Return the [x, y] coordinate for the center point of the cell that contains the specified text.  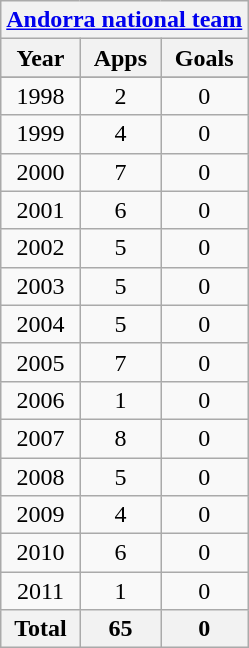
Andorra national team [124, 20]
2005 [40, 362]
2000 [40, 172]
2 [120, 96]
2001 [40, 210]
8 [120, 438]
2010 [40, 553]
2007 [40, 438]
2002 [40, 248]
2011 [40, 591]
2003 [40, 286]
Year [40, 58]
Goals [204, 58]
1998 [40, 96]
2008 [40, 477]
2009 [40, 515]
2006 [40, 400]
Total [40, 629]
65 [120, 629]
Apps [120, 58]
2004 [40, 324]
1999 [40, 134]
